For the text-containing cell, return its midpoint in (X, Y) coordinate format. 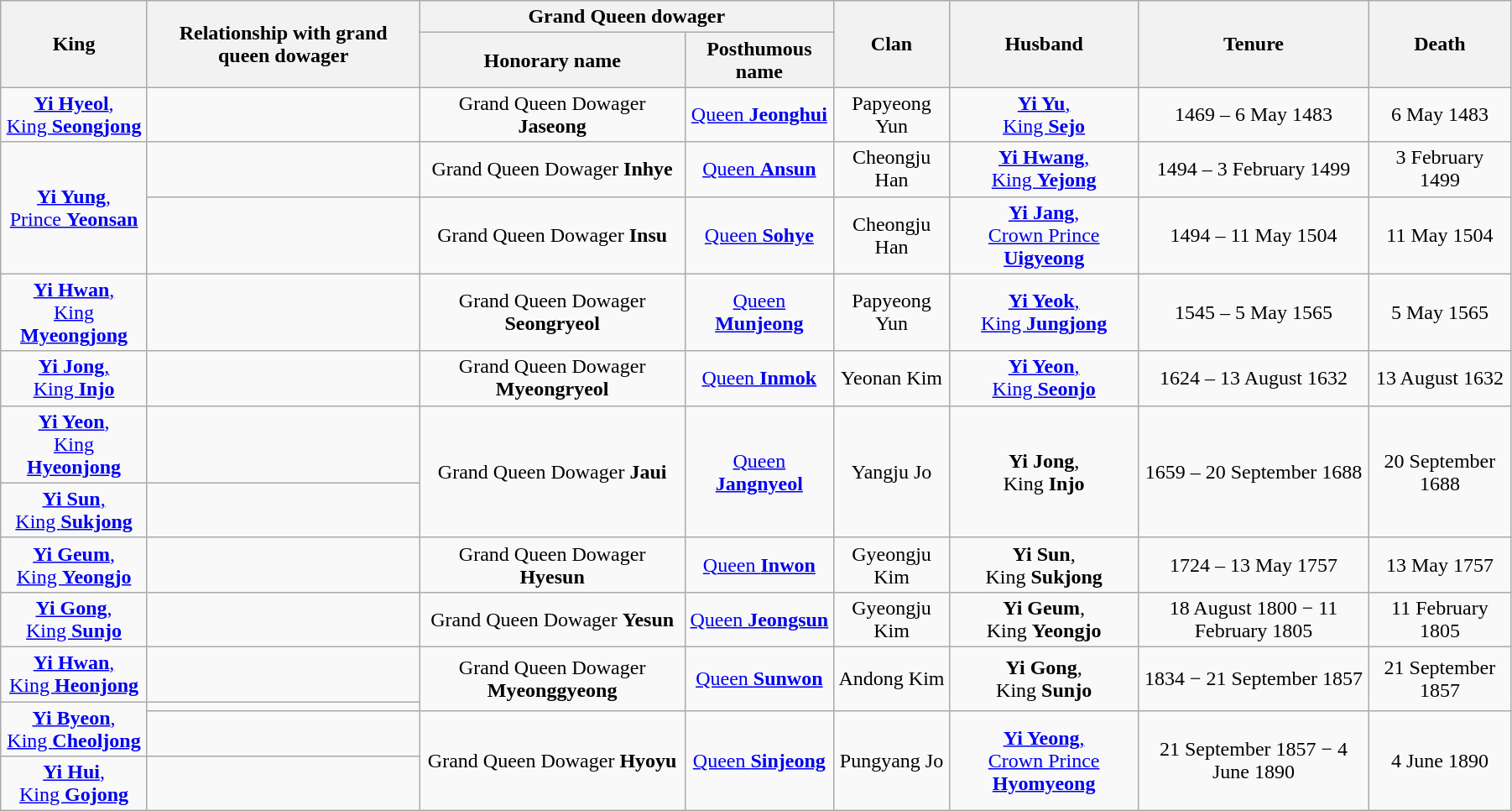
11 February 1805 (1440, 620)
1494 – 11 May 1504 (1254, 235)
Queen Inwon (759, 564)
Yi Jang,Crown Prince Uigyeong (1044, 235)
13 August 1632 (1440, 378)
Queen Sinjeong (759, 761)
Yi Hwang,King Yejong (1044, 170)
Yi Hwan,King Myeongjong (74, 312)
1545 – 5 May 1565 (1254, 312)
Tenure (1254, 44)
Yi Yeong,Crown Prince Hyomyeong (1044, 761)
Queen Munjeong (759, 312)
Grand Queen Dowager Insu (552, 235)
King (74, 44)
Grand Queen dowager (626, 17)
20 September 1688 (1440, 472)
Death (1440, 44)
1624 – 13 August 1632 (1254, 378)
Queen Sunwon (759, 678)
Yi Yeok,King Jungjong (1044, 312)
Grand Queen Dowager Hyoyu (552, 761)
Grand Queen Dowager Inhye (552, 170)
Yi Hwan,King Heonjong (74, 673)
Grand Queen Dowager Yesun (552, 620)
Andong Kim (891, 678)
1659 – 20 September 1688 (1254, 472)
Yeonan Kim (891, 378)
Relationship with grand queen dowager (284, 44)
Yi Yu,King Sejo (1044, 114)
Pungyang Jo (891, 761)
4 June 1890 (1440, 761)
21 September 1857 (1440, 678)
Grand Queen Dowager Hyesun (552, 564)
11 May 1504 (1440, 235)
1469 – 6 May 1483 (1254, 114)
Yi Yeon,King Seonjo (1044, 378)
Grand Queen Dowager Jaseong (552, 114)
Husband (1044, 44)
6 May 1483 (1440, 114)
Yi Yung,Prince Yeonsan (74, 208)
13 May 1757 (1440, 564)
Grand Queen Dowager Myeongryeol (552, 378)
Posthumous name (759, 60)
Yi Hyeol,King Seongjong (74, 114)
Clan (891, 44)
Yangju Jo (891, 472)
3 February 1499 (1440, 170)
Grand Queen Dowager Myeonggyeong (552, 678)
Queen Jeonghui (759, 114)
1724 – 13 May 1757 (1254, 564)
Queen Inmok (759, 378)
21 September 1857 − 4 June 1890 (1254, 761)
5 May 1565 (1440, 312)
Queen Sohye (759, 235)
1834 − 21 September 1857 (1254, 678)
Yi Hui,King Gojong (74, 784)
Grand Queen Dowager Jaui (552, 472)
Queen Jangnyeol (759, 472)
Yi Byeon,King Cheoljong (74, 729)
Grand Queen Dowager Seongryeol (552, 312)
Queen Jeongsun (759, 620)
Queen Ansun (759, 170)
Yi Yeon,King Hyeonjong (74, 444)
Honorary name (552, 60)
1494 – 3 February 1499 (1254, 170)
18 August 1800 − 11 February 1805 (1254, 620)
